Search for the cell housing the specified text and yield its (x, y) center coordinate. 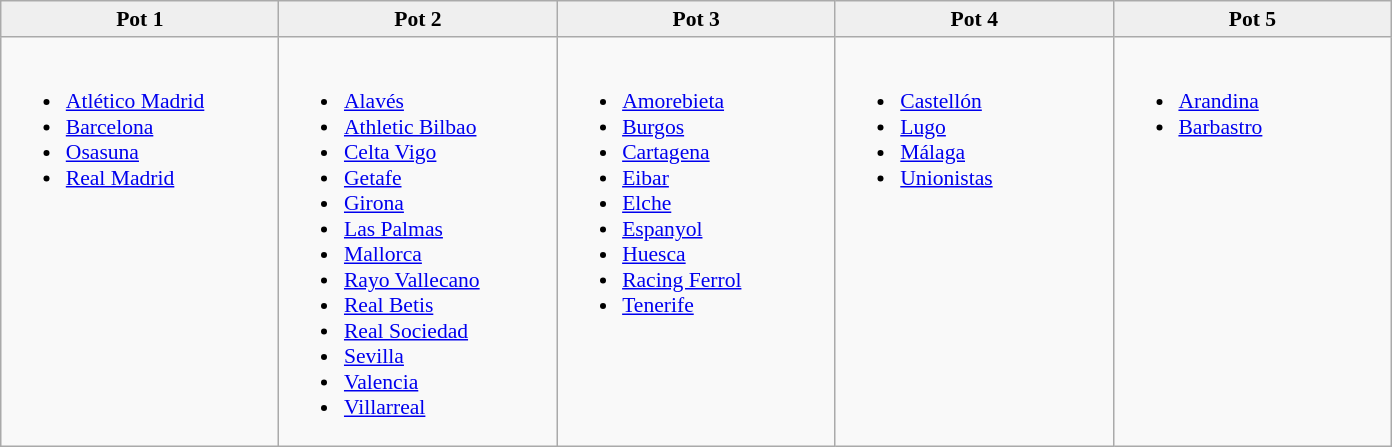
AlavésAthletic BilbaoCelta VigoGetafeGironaLas PalmasMallorcaRayo VallecanoReal BetisReal SociedadSevillaValenciaVillarreal (418, 242)
CastellónLugoMálagaUnionistas (974, 242)
Atlético MadridBarcelonaOsasunaReal Madrid (140, 242)
AmorebietaBurgosCartagenaEibarElcheEspanyolHuescaRacing FerrolTenerife (696, 242)
Pot 1 (140, 19)
Pot 4 (974, 19)
Pot 2 (418, 19)
ArandinaBarbastro (1252, 242)
Pot 3 (696, 19)
Pot 5 (1252, 19)
